Find where the given text appears and provide that cell's center as [x, y] coordinate. 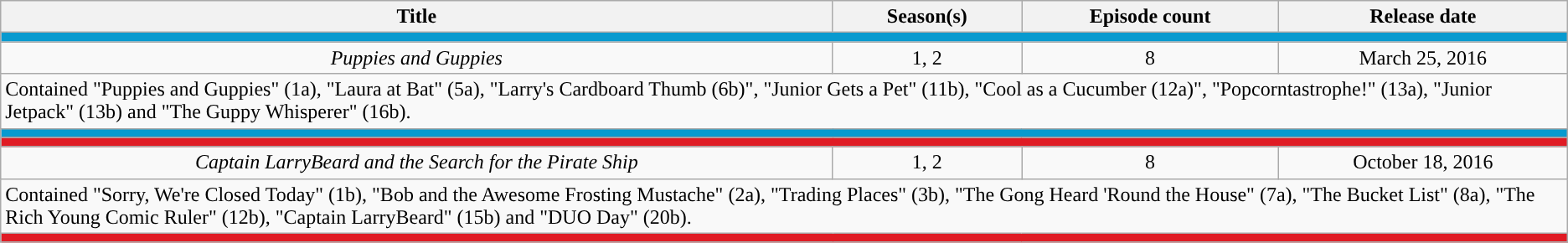
Release date [1422, 17]
March 25, 2016 [1422, 58]
Captain LarryBeard and the Search for the Pirate Ship [417, 163]
Season(s) [927, 17]
Puppies and Guppies [417, 58]
Episode count [1150, 17]
October 18, 2016 [1422, 163]
Title [417, 17]
